For the text-containing cell, return its midpoint in [x, y] coordinate format. 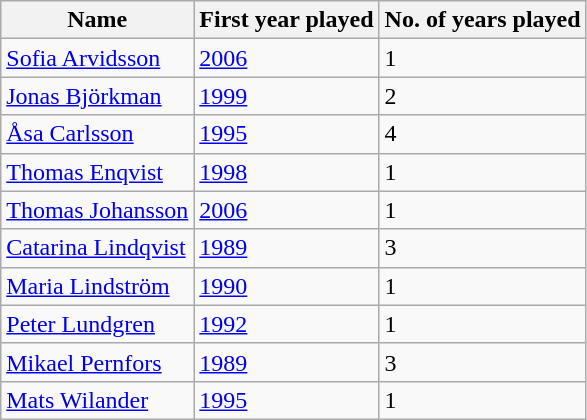
Name [98, 20]
Peter Lundgren [98, 324]
1990 [286, 286]
Mikael Pernfors [98, 362]
Catarina Lindqvist [98, 248]
No. of years played [482, 20]
2 [482, 96]
Maria Lindström [98, 286]
Thomas Johansson [98, 210]
First year played [286, 20]
4 [482, 134]
Åsa Carlsson [98, 134]
1999 [286, 96]
Jonas Björkman [98, 96]
Sofia Arvidsson [98, 58]
1998 [286, 172]
Thomas Enqvist [98, 172]
1992 [286, 324]
Mats Wilander [98, 400]
